Find where the given text appears and provide that cell's center as (x, y) coordinate. 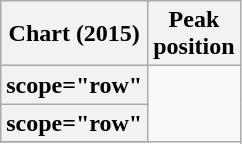
Chart (2015) (74, 34)
Peakposition (194, 34)
